For the text-containing cell, return its midpoint in [X, Y] coordinate format. 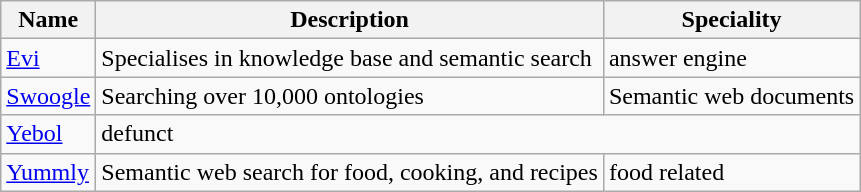
Semantic web documents [731, 96]
Evi [48, 58]
Yebol [48, 134]
Swoogle [48, 96]
Speciality [731, 20]
Semantic web search for food, cooking, and recipes [350, 172]
food related [731, 172]
Specialises in knowledge base and semantic search [350, 58]
Name [48, 20]
Searching over 10,000 ontologies [350, 96]
Yummly [48, 172]
answer engine [731, 58]
Description [350, 20]
defunct [478, 134]
